Extract the (X, Y) coordinate from the center of the cell holding the provided text.  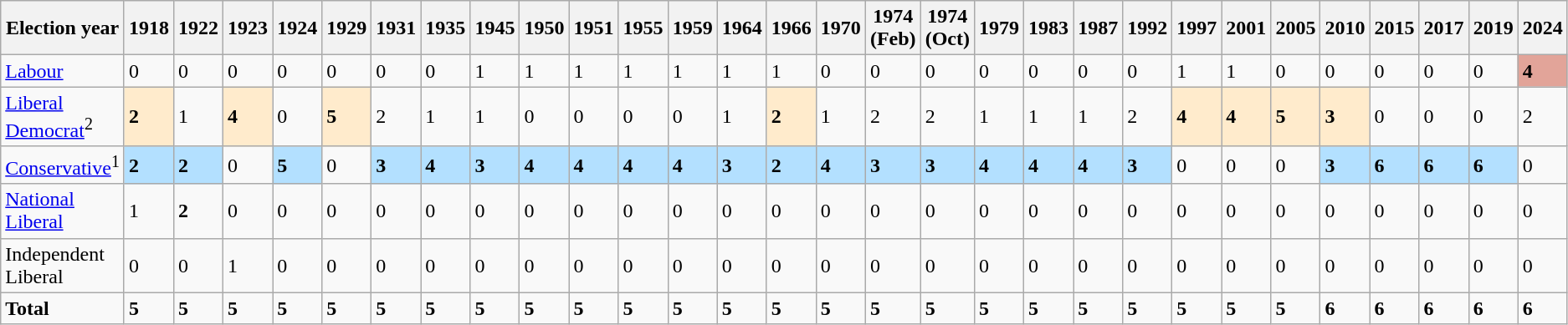
Liberal Democrat2 (63, 117)
1935 (445, 28)
1918 (149, 28)
1924 (298, 28)
Election year (63, 28)
Labour (63, 71)
2019 (1493, 28)
2017 (1444, 28)
Conservative1 (63, 165)
1974(Oct) (947, 28)
2005 (1295, 28)
1931 (397, 28)
1964 (741, 28)
1950 (544, 28)
1955 (643, 28)
1923 (248, 28)
1970 (840, 28)
1929 (346, 28)
1966 (792, 28)
Independent Liberal (63, 266)
National Liberal (63, 211)
2001 (1247, 28)
2024 (1543, 28)
2015 (1394, 28)
2010 (1345, 28)
Total (63, 308)
1974(Feb) (893, 28)
1922 (199, 28)
1945 (495, 28)
1987 (1098, 28)
1951 (594, 28)
1979 (999, 28)
1959 (693, 28)
1983 (1049, 28)
1992 (1148, 28)
1997 (1196, 28)
